Search for the cell housing the specified text and yield its [x, y] center coordinate. 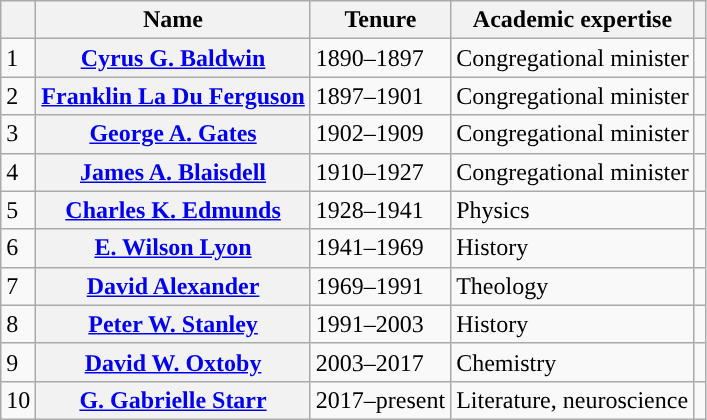
1897–1901 [380, 96]
Cyrus G. Baldwin [173, 58]
10 [18, 400]
1890–1897 [380, 58]
Literature, neuroscience [573, 400]
E. Wilson Lyon [173, 248]
1991–2003 [380, 324]
Physics [573, 210]
David W. Oxtoby [173, 362]
1969–1991 [380, 286]
Chemistry [573, 362]
7 [18, 286]
2 [18, 96]
Name [173, 20]
8 [18, 324]
1941–1969 [380, 248]
James A. Blaisdell [173, 172]
1 [18, 58]
6 [18, 248]
2017–present [380, 400]
Franklin La Du Ferguson [173, 96]
Tenure [380, 20]
5 [18, 210]
G. Gabrielle Starr [173, 400]
Charles K. Edmunds [173, 210]
3 [18, 134]
1910–1927 [380, 172]
1928–1941 [380, 210]
Academic expertise [573, 20]
9 [18, 362]
George A. Gates [173, 134]
2003–2017 [380, 362]
4 [18, 172]
1902–1909 [380, 134]
David Alexander [173, 286]
Peter W. Stanley [173, 324]
Theology [573, 286]
